Return the [X, Y] coordinate for the center point of the cell that contains the specified text.  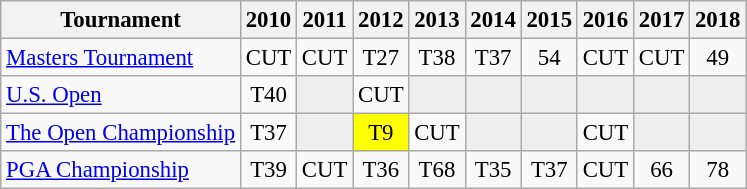
54 [549, 58]
2017 [661, 20]
T39 [268, 170]
T68 [437, 170]
2014 [493, 20]
49 [718, 58]
2018 [718, 20]
66 [661, 170]
T9 [381, 133]
PGA Championship [121, 170]
2010 [268, 20]
U.S. Open [121, 95]
2013 [437, 20]
2012 [381, 20]
2016 [605, 20]
T27 [381, 58]
78 [718, 170]
2011 [325, 20]
T40 [268, 95]
T36 [381, 170]
T38 [437, 58]
Tournament [121, 20]
2015 [549, 20]
The Open Championship [121, 133]
T35 [493, 170]
Masters Tournament [121, 58]
